Return the (x, y) coordinate for the center point of the cell that contains the specified text.  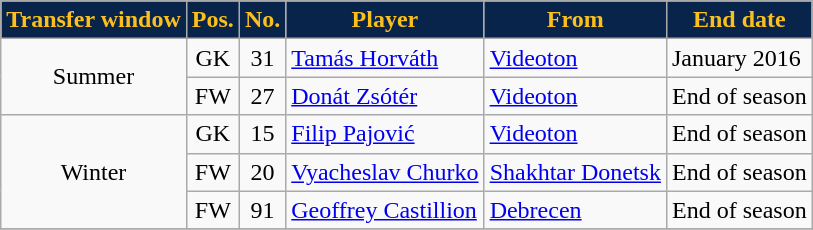
27 (262, 96)
15 (262, 134)
Geoffrey Castillion (385, 210)
Player (385, 20)
Summer (94, 77)
Tamás Horváth (385, 58)
Pos. (212, 20)
Winter (94, 172)
31 (262, 58)
Vyacheslav Churko (385, 172)
January 2016 (739, 58)
Shakhtar Donetsk (575, 172)
20 (262, 172)
Filip Pajović (385, 134)
Transfer window (94, 20)
91 (262, 210)
From (575, 20)
End date (739, 20)
Donát Zsótér (385, 96)
Debrecen (575, 210)
No. (262, 20)
